Determine the (X, Y) coordinate at the center of the cell enclosing the given text.  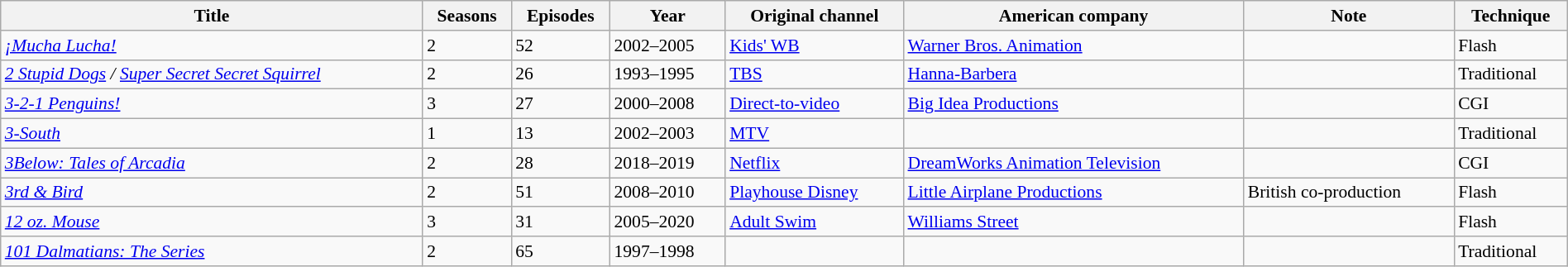
65 (561, 251)
Warner Bros. Animation (1073, 45)
2018–2019 (667, 163)
Hanna-Barbera (1073, 74)
Williams Street (1073, 222)
3-2-1 Penguins! (212, 104)
2008–2010 (667, 193)
Original channel (814, 16)
1 (466, 134)
Playhouse Disney (814, 193)
1997–1998 (667, 251)
American company (1073, 16)
31 (561, 222)
Big Idea Productions (1073, 104)
52 (561, 45)
Netflix (814, 163)
2002–2003 (667, 134)
51 (561, 193)
3Below: Tales of Arcadia (212, 163)
Note (1349, 16)
Adult Swim (814, 222)
101 Dalmatians: The Series (212, 251)
Year (667, 16)
TBS (814, 74)
Title (212, 16)
¡Mucha Lucha! (212, 45)
28 (561, 163)
Kids' WB (814, 45)
2000–2008 (667, 104)
12 oz. Mouse (212, 222)
DreamWorks Animation Television (1073, 163)
3-South (212, 134)
13 (561, 134)
3rd & Bird (212, 193)
Episodes (561, 16)
2005–2020 (667, 222)
1993–1995 (667, 74)
26 (561, 74)
Technique (1510, 16)
2 Stupid Dogs / Super Secret Secret Squirrel (212, 74)
British co-production (1349, 193)
Direct-to-video (814, 104)
Little Airplane Productions (1073, 193)
MTV (814, 134)
27 (561, 104)
2002–2005 (667, 45)
Seasons (466, 16)
